Determine the [x, y] coordinate at the center of the cell enclosing the given text.  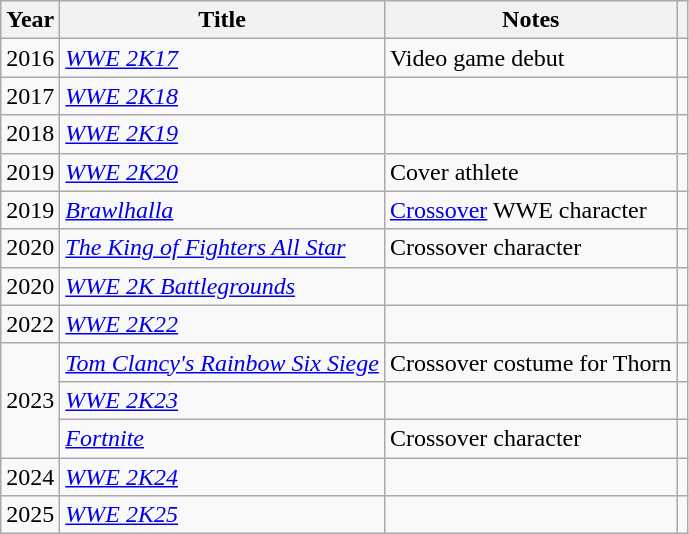
Crossover costume for Thorn [530, 362]
WWE 2K25 [222, 515]
WWE 2K20 [222, 172]
Crossover WWE character [530, 210]
2023 [30, 400]
Video game debut [530, 58]
Year [30, 20]
Title [222, 20]
Fortnite [222, 438]
2017 [30, 96]
Brawlhalla [222, 210]
2018 [30, 134]
2024 [30, 477]
Cover athlete [530, 172]
2025 [30, 515]
Tom Clancy's Rainbow Six Siege [222, 362]
WWE 2K17 [222, 58]
WWE 2K Battlegrounds [222, 286]
WWE 2K18 [222, 96]
WWE 2K19 [222, 134]
WWE 2K22 [222, 324]
The King of Fighters All Star [222, 248]
2016 [30, 58]
WWE 2K24 [222, 477]
Notes [530, 20]
2022 [30, 324]
WWE 2K23 [222, 400]
